Return the (X, Y) coordinate for the center point of the cell that contains the specified text.  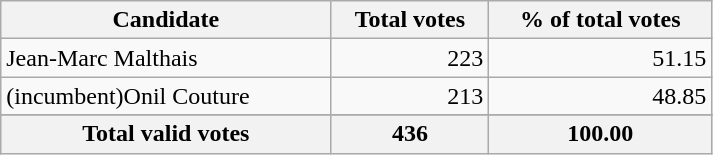
223 (410, 58)
48.85 (600, 96)
% of total votes (600, 20)
100.00 (600, 134)
Total votes (410, 20)
Total valid votes (166, 134)
51.15 (600, 58)
Candidate (166, 20)
436 (410, 134)
213 (410, 96)
(incumbent)Onil Couture (166, 96)
Jean-Marc Malthais (166, 58)
